Pinpoint the cell where the given text exists, returning its [X, Y] midpoint coordinate. 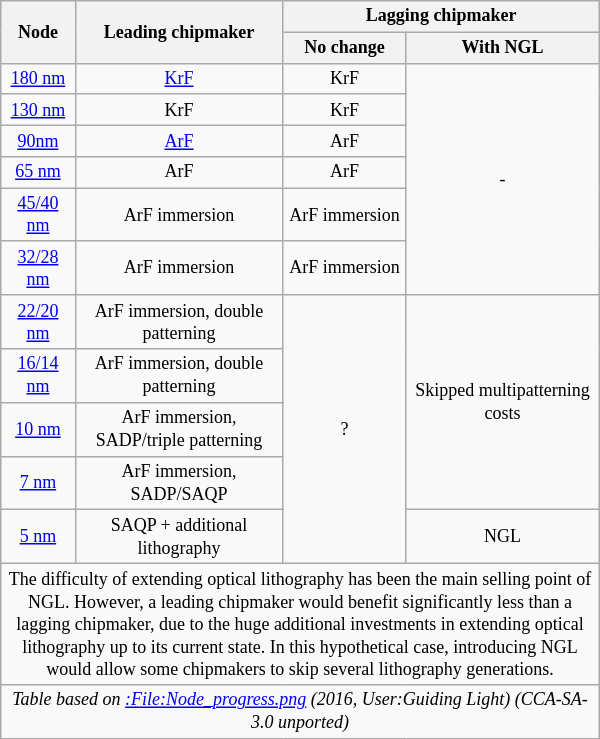
32/28 nm [38, 268]
7 nm [38, 483]
10 nm [38, 429]
- [502, 179]
No change [344, 48]
NGL [502, 537]
Skipped multipatterning costs [502, 402]
22/20 nm [38, 322]
ArF immersion, SADP/SAQP [179, 483]
Table based on :File:Node_progress.png (2016, User:Guiding Light) (CCA-SA-3.0 unported) [300, 712]
16/14 nm [38, 376]
5 nm [38, 537]
130 nm [38, 110]
90nm [38, 140]
With NGL [502, 48]
45/40 nm [38, 215]
ArF immersion, SADP/triple patterning [179, 429]
Node [38, 32]
SAQP + additional lithography [179, 537]
Leading chipmaker [179, 32]
180 nm [38, 78]
? [344, 429]
Lagging chipmaker [441, 16]
65 nm [38, 172]
